Identify which cell holds the provided text, then report its [x, y] central coordinate. 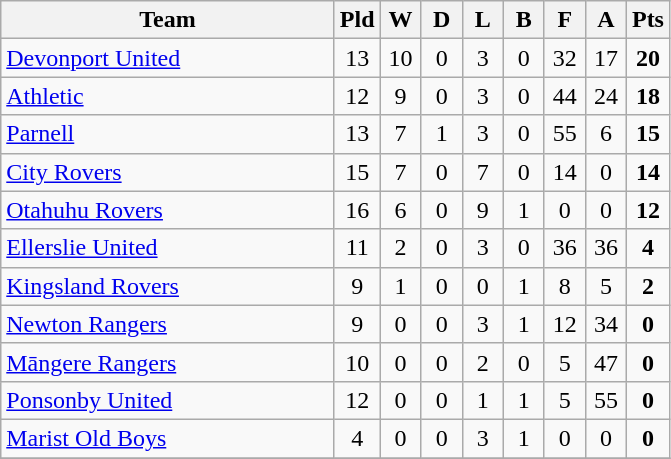
F [564, 20]
8 [564, 286]
Pts [648, 20]
Pld [357, 20]
Athletic [168, 96]
Devonport United [168, 58]
Ponsonby United [168, 400]
Team [168, 20]
Otahuhu Rovers [168, 210]
18 [648, 96]
W [400, 20]
Māngere Rangers [168, 362]
32 [564, 58]
Ellerslie United [168, 248]
B [524, 20]
Parnell [168, 134]
44 [564, 96]
L [482, 20]
Kingsland Rovers [168, 286]
24 [606, 96]
20 [648, 58]
D [442, 20]
Newton Rangers [168, 324]
A [606, 20]
11 [357, 248]
17 [606, 58]
City Rovers [168, 172]
34 [606, 324]
47 [606, 362]
Marist Old Boys [168, 438]
16 [357, 210]
